Scan for the cell matching the given text and deliver its [X, Y] coordinate at center. 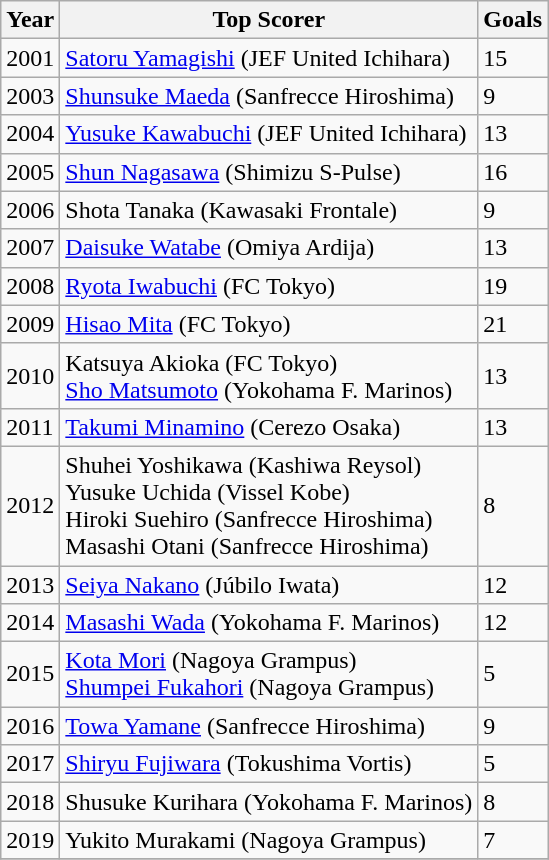
Shota Tanaka (Kawasaki Frontale) [269, 210]
2007 [30, 248]
Kota Mori (Nagoya Grampus)Shumpei Fukahori (Nagoya Grampus) [269, 674]
2014 [30, 623]
Daisuke Watabe (Omiya Ardija) [269, 248]
7 [513, 840]
2015 [30, 674]
2001 [30, 58]
Top Scorer [269, 20]
2016 [30, 726]
15 [513, 58]
16 [513, 172]
2018 [30, 802]
Towa Yamane (Sanfrecce Hiroshima) [269, 726]
Yusuke Kawabuchi (JEF United Ichihara) [269, 134]
Shiryu Fujiwara (Tokushima Vortis) [269, 764]
19 [513, 286]
21 [513, 324]
2005 [30, 172]
Shusuke Kurihara (Yokohama F. Marinos) [269, 802]
2017 [30, 764]
2019 [30, 840]
2004 [30, 134]
Takumi Minamino (Cerezo Osaka) [269, 427]
Ryota Iwabuchi (FC Tokyo) [269, 286]
2003 [30, 96]
Year [30, 20]
Seiya Nakano (Júbilo Iwata) [269, 585]
Goals [513, 20]
2006 [30, 210]
2008 [30, 286]
Yukito Murakami (Nagoya Grampus) [269, 840]
Masashi Wada (Yokohama F. Marinos) [269, 623]
Satoru Yamagishi (JEF United Ichihara) [269, 58]
2011 [30, 427]
2012 [30, 506]
Shun Nagasawa (Shimizu S-Pulse) [269, 172]
Hisao Mita (FC Tokyo) [269, 324]
2013 [30, 585]
Shunsuke Maeda (Sanfrecce Hiroshima) [269, 96]
Shuhei Yoshikawa (Kashiwa Reysol)Yusuke Uchida (Vissel Kobe)Hiroki Suehiro (Sanfrecce Hiroshima)Masashi Otani (Sanfrecce Hiroshima) [269, 506]
2009 [30, 324]
Katsuya Akioka (FC Tokyo)Sho Matsumoto (Yokohama F. Marinos) [269, 376]
2010 [30, 376]
